Search for the cell housing the specified text and yield its (X, Y) center coordinate. 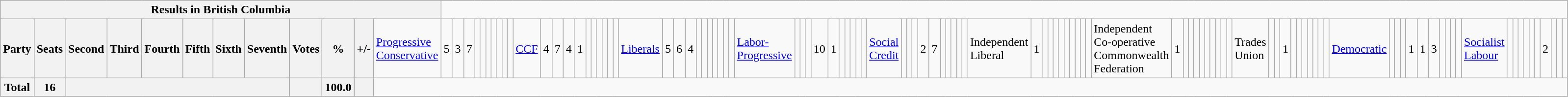
Votes (306, 48)
Independent Co-operative Commonwealth Federation (1131, 48)
Seventh (267, 48)
Progressive Conservative (407, 48)
Socialist Labour (1484, 48)
Sixth (229, 48)
10 (819, 48)
Fourth (162, 48)
16 (50, 87)
Liberals (641, 48)
CCF (527, 48)
Party (17, 48)
Democratic (1360, 48)
Social Credit (884, 48)
Second (86, 48)
Independent Liberal (999, 48)
Third (125, 48)
6 (679, 48)
Fifth (198, 48)
+/- (364, 48)
100.0 (338, 87)
Trades Union (1251, 48)
Results in British Columbia (221, 10)
Seats (50, 48)
Labor-Progressive (764, 48)
Total (17, 87)
% (338, 48)
